Capture the cell that displays the provided text and extract its [x, y] central coordinate. 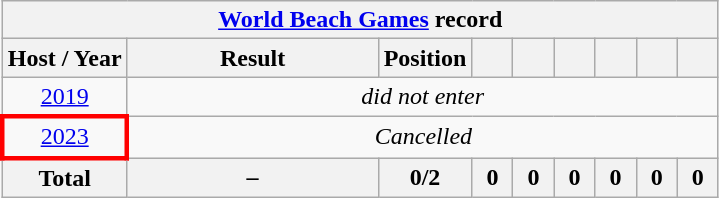
– [252, 178]
Cancelled [422, 136]
Host / Year [64, 58]
0/2 [425, 178]
World Beach Games record [360, 20]
2023 [64, 136]
Result [252, 58]
2019 [64, 97]
did not enter [422, 97]
Total [64, 178]
Position [425, 58]
